Provide the [x, y] coordinate of the cell's center where the given text is located.  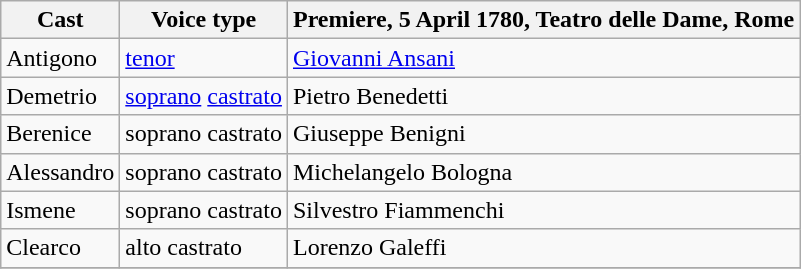
tenor [204, 58]
Premiere, 5 April 1780, Teatro delle Dame, Rome [543, 20]
Berenice [60, 134]
Ismene [60, 210]
Voice type [204, 20]
Alessandro [60, 172]
Giuseppe Benigni [543, 134]
Silvestro Fiammenchi [543, 210]
Michelangelo Bologna [543, 172]
Clearco [60, 248]
Cast [60, 20]
Antigono [60, 58]
Pietro Benedetti [543, 96]
Giovanni Ansani [543, 58]
Lorenzo Galeffi [543, 248]
Demetrio [60, 96]
alto castrato [204, 248]
